For the text-containing cell, return its midpoint in (X, Y) coordinate format. 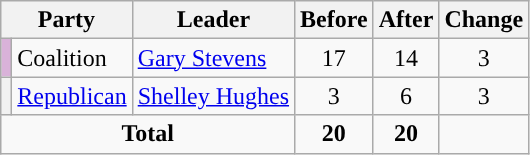
Republican (72, 96)
Leader (213, 20)
Shelley Hughes (213, 96)
Party (66, 20)
After (406, 20)
Before (334, 20)
Coalition (72, 58)
Total (148, 134)
6 (406, 96)
14 (406, 58)
Change (484, 20)
Gary Stevens (213, 58)
17 (334, 58)
